For the text-containing cell, return its midpoint in [x, y] coordinate format. 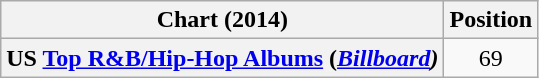
Chart (2014) [222, 20]
US Top R&B/Hip-Hop Albums (Billboard) [222, 58]
Position [491, 20]
69 [491, 58]
